Search for the cell housing the specified text and yield its (x, y) center coordinate. 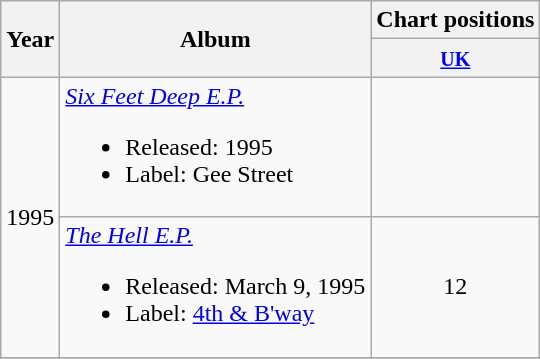
1995 (30, 217)
Six Feet Deep E.P.Released: 1995Label: Gee Street (216, 147)
Album (216, 39)
Chart positions (456, 20)
The Hell E.P.Released: March 9, 1995Label: 4th & B'way (216, 287)
Year (30, 39)
12 (456, 287)
UK (456, 58)
